Scan for the cell matching the given text and deliver its [x, y] coordinate at center. 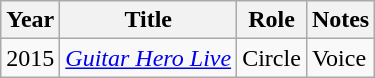
Role [272, 20]
Guitar Hero Live [148, 58]
2015 [30, 58]
Circle [272, 58]
Year [30, 20]
Notes [340, 20]
Title [148, 20]
Voice [340, 58]
